Return the (x, y) coordinate for the center point of the cell that contains the specified text.  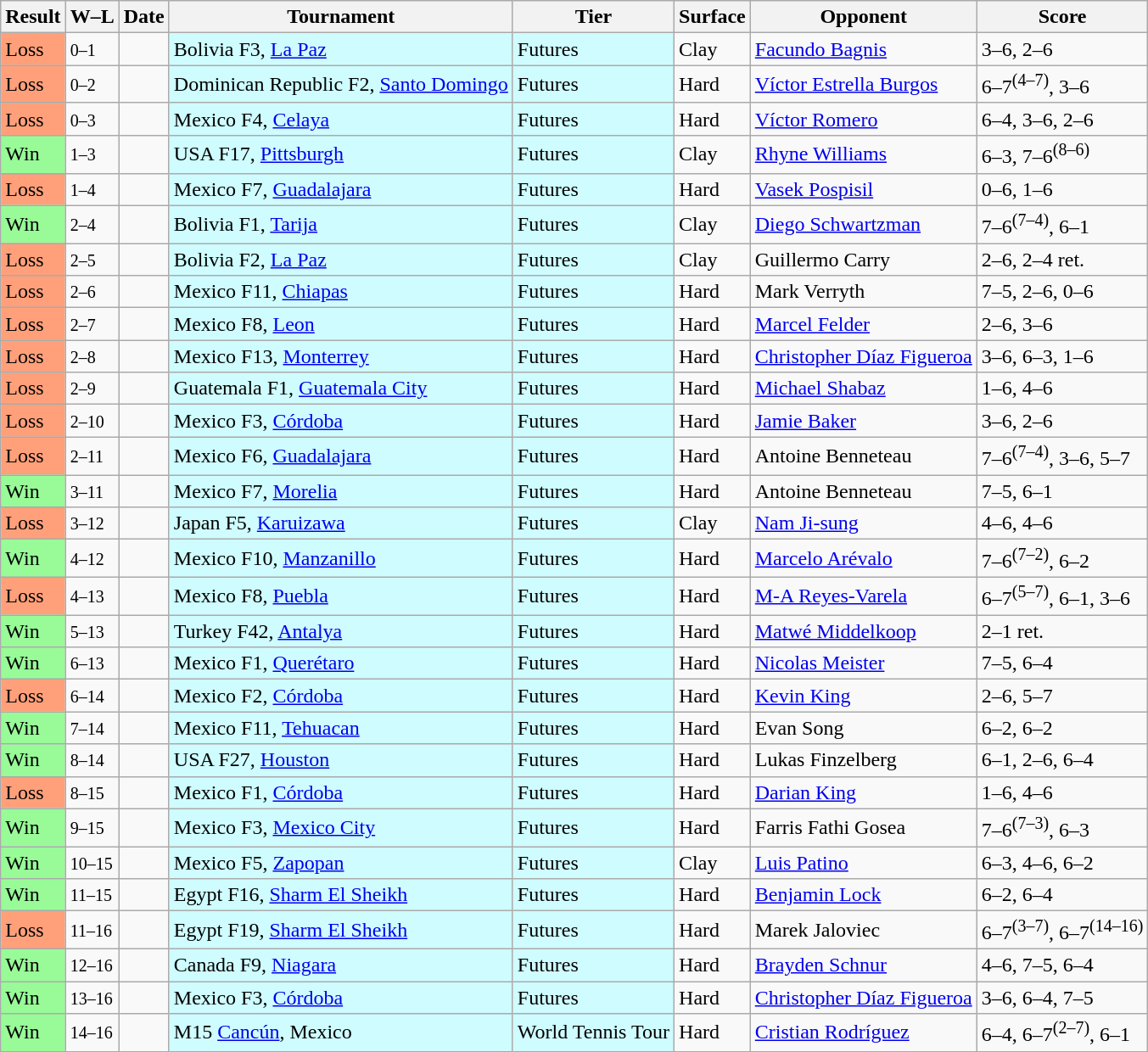
Bolivia F2, La Paz (341, 260)
Mexico F7, Morelia (341, 491)
2–6 (92, 292)
9–15 (92, 828)
7–5, 2–6, 0–6 (1062, 292)
Marcelo Arévalo (864, 558)
2–10 (92, 421)
Result (33, 17)
7–6(7–4), 3–6, 5–7 (1062, 456)
Mexico F8, Puebla (341, 596)
Diego Schwartzman (864, 224)
USA F17, Pittsburgh (341, 154)
3–6, 6–4, 7–5 (1062, 997)
2–6, 2–4 ret. (1062, 260)
Tier (593, 17)
7–6(7–2), 6–2 (1062, 558)
4–12 (92, 558)
Luis Patino (864, 863)
6–7(5–7), 6–1, 3–6 (1062, 596)
Guillermo Carry (864, 260)
0–3 (92, 119)
8–15 (92, 792)
Tournament (341, 17)
12–16 (92, 965)
6–3, 7–6(8–6) (1062, 154)
Mexico F11, Tehuacan (341, 728)
Dominican Republic F2, Santo Domingo (341, 85)
Bolivia F3, La Paz (341, 49)
8–14 (92, 760)
M-A Reyes-Varela (864, 596)
Kevin King (864, 696)
6–13 (92, 663)
Mexico F5, Zapopan (341, 863)
10–15 (92, 863)
Mexico F1, Querétaro (341, 663)
3–11 (92, 491)
1–4 (92, 189)
Nam Ji-sung (864, 523)
Cristian Rodríguez (864, 1033)
Score (1062, 17)
7–14 (92, 728)
Mexico F7, Guadalajara (341, 189)
Date (144, 17)
3–6, 6–3, 1–6 (1062, 356)
Marcel Felder (864, 324)
Japan F5, Karuizawa (341, 523)
Mexico F6, Guadalajara (341, 456)
4–6, 7–5, 6–4 (1062, 965)
Marek Jaloviec (864, 930)
11–15 (92, 895)
Mexico F11, Chiapas (341, 292)
USA F27, Houston (341, 760)
Brayden Schnur (864, 965)
2–1 ret. (1062, 631)
Surface (713, 17)
Víctor Estrella Burgos (864, 85)
7–5, 6–1 (1062, 491)
W–L (92, 17)
M15 Cancún, Mexico (341, 1033)
1–3 (92, 154)
Canada F9, Niagara (341, 965)
Evan Song (864, 728)
Guatemala F1, Guatemala City (341, 389)
Rhyne Williams (864, 154)
Darian King (864, 792)
Lukas Finzelberg (864, 760)
Mexico F13, Monterrey (341, 356)
2–6, 3–6 (1062, 324)
Mark Verryth (864, 292)
Egypt F16, Sharm El Sheikh (341, 895)
Benjamin Lock (864, 895)
Nicolas Meister (864, 663)
4–6, 4–6 (1062, 523)
0–1 (92, 49)
0–2 (92, 85)
Vasek Pospisil (864, 189)
Jamie Baker (864, 421)
6–1, 2–6, 6–4 (1062, 760)
Víctor Romero (864, 119)
6–7(3–7), 6–7(14–16) (1062, 930)
Turkey F42, Antalya (341, 631)
Matwé Middelkoop (864, 631)
6–4, 6–7(2–7), 6–1 (1062, 1033)
Michael Shabaz (864, 389)
2–8 (92, 356)
14–16 (92, 1033)
3–12 (92, 523)
World Tennis Tour (593, 1033)
2–6, 5–7 (1062, 696)
7–6(7–3), 6–3 (1062, 828)
2–11 (92, 456)
11–16 (92, 930)
6–2, 6–4 (1062, 895)
4–13 (92, 596)
Farris Fathi Gosea (864, 828)
5–13 (92, 631)
6–7(4–7), 3–6 (1062, 85)
2–7 (92, 324)
Mexico F10, Manzanillo (341, 558)
Mexico F4, Celaya (341, 119)
Facundo Bagnis (864, 49)
Bolivia F1, Tarija (341, 224)
Mexico F2, Córdoba (341, 696)
Mexico F8, Leon (341, 324)
Egypt F19, Sharm El Sheikh (341, 930)
6–14 (92, 696)
2–4 (92, 224)
6–2, 6–2 (1062, 728)
Mexico F1, Córdoba (341, 792)
Opponent (864, 17)
6–3, 4–6, 6–2 (1062, 863)
6–4, 3–6, 2–6 (1062, 119)
7–5, 6–4 (1062, 663)
7–6(7–4), 6–1 (1062, 224)
13–16 (92, 997)
Mexico F3, Mexico City (341, 828)
0–6, 1–6 (1062, 189)
2–5 (92, 260)
2–9 (92, 389)
